Find where the given text appears and provide that cell's center as [x, y] coordinate. 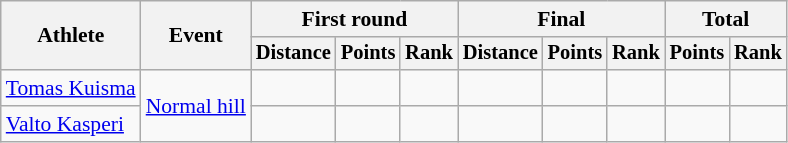
Event [196, 36]
First round [354, 19]
Total [726, 19]
Valto Kasperi [71, 124]
Tomas Kuisma [71, 88]
Athlete [71, 36]
Final [562, 19]
Normal hill [196, 106]
